Output the (x, y) coordinate of the center of the cell containing the given text.  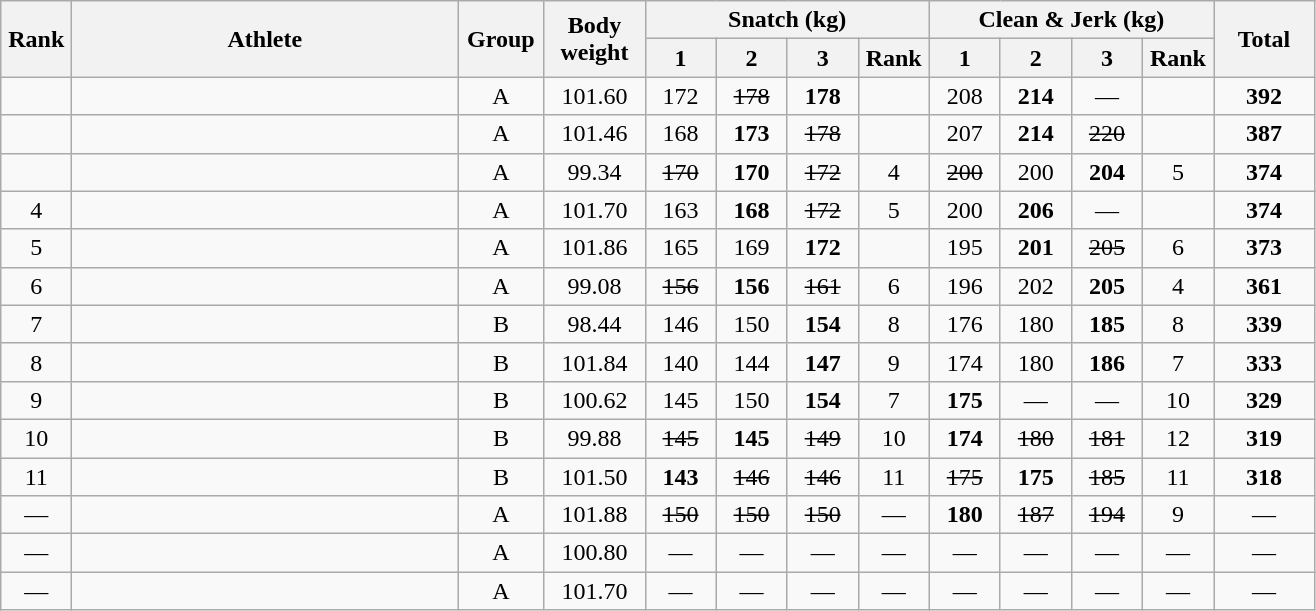
Athlete (265, 39)
Snatch (kg) (787, 20)
319 (1264, 438)
101.88 (594, 515)
196 (964, 286)
206 (1036, 210)
169 (752, 248)
208 (964, 96)
99.88 (594, 438)
333 (1264, 362)
143 (680, 477)
186 (1106, 362)
187 (1036, 515)
101.86 (594, 248)
165 (680, 248)
361 (1264, 286)
147 (822, 362)
373 (1264, 248)
101.60 (594, 96)
163 (680, 210)
101.46 (594, 134)
201 (1036, 248)
98.44 (594, 324)
181 (1106, 438)
329 (1264, 400)
Group (501, 39)
194 (1106, 515)
Body weight (594, 39)
161 (822, 286)
202 (1036, 286)
100.80 (594, 553)
392 (1264, 96)
173 (752, 134)
387 (1264, 134)
101.50 (594, 477)
99.08 (594, 286)
140 (680, 362)
195 (964, 248)
101.84 (594, 362)
100.62 (594, 400)
144 (752, 362)
339 (1264, 324)
204 (1106, 172)
149 (822, 438)
176 (964, 324)
Clean & Jerk (kg) (1071, 20)
99.34 (594, 172)
Total (1264, 39)
12 (1178, 438)
207 (964, 134)
318 (1264, 477)
220 (1106, 134)
